Detect which cell encompasses the target text, then output its (X, Y) center coordinate. 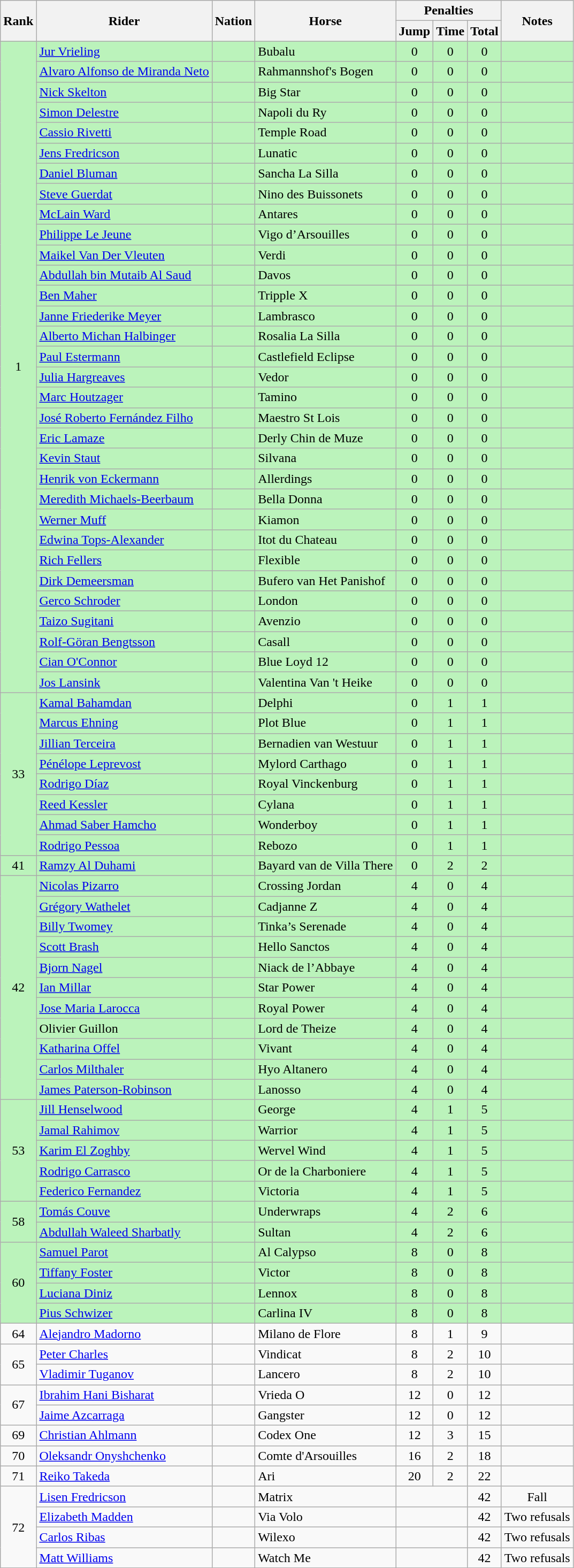
Peter Charles (124, 1354)
Rodrigo Díaz (124, 784)
Tomás Couve (124, 1211)
58 (18, 1221)
Victoria (325, 1191)
Watch Me (325, 1558)
Davos (325, 275)
Gerco Schroder (124, 601)
Castlefield Eclipse (325, 357)
Via Volo (325, 1517)
Penalties (448, 11)
Katharina Offel (124, 1049)
McLain Ward (124, 214)
Cian O'Connor (124, 662)
Rebozo (325, 845)
22 (485, 1476)
Silvana (325, 458)
Rolf-Göran Bengtsson (124, 642)
Ibrahim Hani Bisharat (124, 1395)
Matt Williams (124, 1558)
33 (18, 774)
Codex One (325, 1435)
Bella Donna (325, 499)
71 (18, 1476)
Bjorn Nagel (124, 967)
Flexible (325, 560)
Niack de l’Abbaye (325, 967)
Carlos Ribas (124, 1537)
Christian Ahlmann (124, 1435)
Abdullah bin Mutaib Al Saud (124, 275)
Jill Henselwood (124, 1110)
Victor (325, 1273)
Vladimir Tuganov (124, 1374)
Bayard van de Villa There (325, 865)
Kamal Bahamdan (124, 703)
Antares (325, 214)
Itot du Chateau (325, 540)
Crossing Jordan (325, 886)
Verdi (325, 255)
Grégory Wathelet (124, 906)
16 (415, 1456)
Comte d'Arsouilles (325, 1456)
Jos Lansink (124, 682)
Allerdings (325, 479)
Kiamon (325, 519)
53 (18, 1150)
Jillian Terceira (124, 743)
18 (485, 1456)
Marc Houtzager (124, 397)
Samuel Parot (124, 1252)
Horse (325, 21)
Cadjanne Z (325, 906)
Tinka’s Serenade (325, 927)
Alberto Michan Halbinger (124, 336)
Avenzio (325, 621)
Big Star (325, 92)
Tamino (325, 397)
Ian Millar (124, 988)
Oleksandr Onyshchenko (124, 1456)
Bufero van Het Panishof (325, 580)
Reed Kessler (124, 804)
Meredith Michaels-Beerbaum (124, 499)
George (325, 1110)
Blue Loyd 12 (325, 662)
Werner Muff (124, 519)
Simon Delestre (124, 112)
Plot Blue (325, 723)
Casall (325, 642)
Marcus Ehning (124, 723)
Tiffany Foster (124, 1273)
Nation (233, 21)
Vivant (325, 1049)
60 (18, 1283)
Lambrasco (325, 316)
Pius Schwizer (124, 1313)
Ari (325, 1476)
Lanosso (325, 1089)
Jens Fredricson (124, 153)
Nick Skelton (124, 92)
Edwina Tops-Alexander (124, 540)
41 (18, 865)
Nino des Buissonets (325, 194)
65 (18, 1364)
Jur Vrieling (124, 51)
Jamal Rahimov (124, 1130)
72 (18, 1527)
Eric Lamaze (124, 438)
Reiko Takeda (124, 1476)
Mylord Carthago (325, 764)
3 (450, 1435)
Lisen Fredricson (124, 1496)
Rodrigo Carrasco (124, 1171)
Scott Brash (124, 947)
Maikel Van Der Vleuten (124, 255)
Vrieda O (325, 1395)
Abdullah Waleed Sharbatly (124, 1232)
Tripple X (325, 296)
Rider (124, 21)
Nicolas Pizarro (124, 886)
Valentina Van 't Heike (325, 682)
Kevin Staut (124, 458)
Vedor (325, 377)
Rosalia La Silla (325, 336)
Henrik von Eckermann (124, 479)
Lord de Theize (325, 1028)
Milano de Flore (325, 1334)
Rich Fellers (124, 560)
Jaime Azcarraga (124, 1415)
Carlina IV (325, 1313)
Rank (18, 21)
Warrior (325, 1130)
Ramzy Al Duhami (124, 865)
Royal Power (325, 1008)
Napoli du Ry (325, 112)
Notes (537, 21)
Maestro St Lois (325, 418)
Cassio Rivetti (124, 133)
20 (415, 1476)
Matrix (325, 1496)
James Paterson-Robinson (124, 1089)
Dirk Demeersman (124, 580)
Lennox (325, 1293)
Philippe Le Jeune (124, 234)
Ahmad Saber Hamcho (124, 825)
Wonderboy (325, 825)
Luciana Diniz (124, 1293)
Vindicat (325, 1354)
Temple Road (325, 133)
Federico Fernandez (124, 1191)
Vigo d’Arsouilles (325, 234)
Derly Chin de Muze (325, 438)
Wervel Wind (325, 1150)
Janne Friederike Meyer (124, 316)
64 (18, 1334)
Bubalu (325, 51)
Wilexo (325, 1537)
Daniel Bluman (124, 173)
Hello Sanctos (325, 947)
15 (485, 1435)
69 (18, 1435)
67 (18, 1405)
Elizabeth Madden (124, 1517)
Gangster (325, 1415)
José Roberto Fernández Filho (124, 418)
Taizo Sugitani (124, 621)
Al Calypso (325, 1252)
Underwraps (325, 1211)
Rahmannshof's Bogen (325, 72)
Billy Twomey (124, 927)
Star Power (325, 988)
Cylana (325, 804)
Lancero (325, 1374)
Pénélope Leprevost (124, 764)
Paul Estermann (124, 357)
Time (450, 31)
Fall (537, 1496)
70 (18, 1456)
Sancha La Silla (325, 173)
Olivier Guillon (124, 1028)
Julia Hargreaves (124, 377)
Ben Maher (124, 296)
Hyo Altanero (325, 1069)
Delphi (325, 703)
Carlos Milthaler (124, 1069)
Lunatic (325, 153)
Karim El Zoghby (124, 1150)
9 (485, 1334)
Rodrigo Pessoa (124, 845)
Total (485, 31)
Alvaro Alfonso de Miranda Neto (124, 72)
Alejandro Madorno (124, 1334)
Bernadien van Westuur (325, 743)
Or de la Charboniere (325, 1171)
Steve Guerdat (124, 194)
Jump (415, 31)
Jose Maria Larocca (124, 1008)
London (325, 601)
Royal Vinckenburg (325, 784)
Sultan (325, 1232)
